Pinpoint the cell where the given text exists, returning its [X, Y] midpoint coordinate. 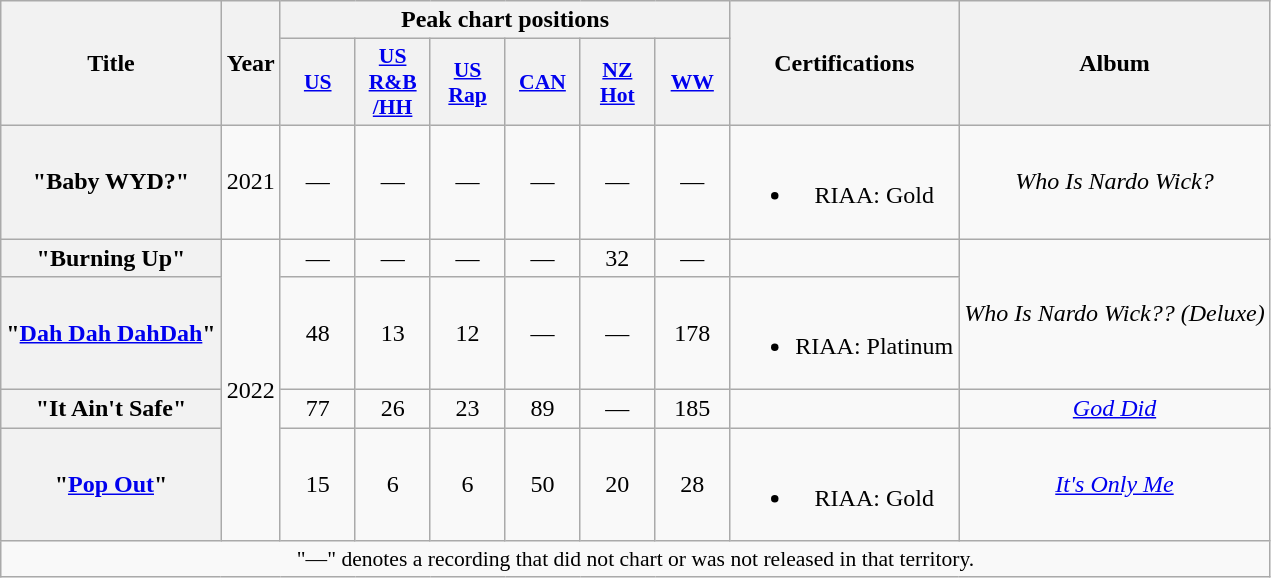
185 [692, 409]
God Did [1114, 409]
"Baby WYD?" [111, 182]
Title [111, 64]
77 [318, 409]
178 [692, 334]
48 [318, 334]
89 [542, 409]
RIAA: Platinum [844, 334]
12 [468, 334]
"—" denotes a recording that did not chart or was not released in that territory. [636, 559]
Certifications [844, 64]
26 [392, 409]
2022 [250, 389]
15 [318, 484]
2021 [250, 182]
Peak chart positions [504, 20]
"Dah Dah DahDah" [111, 334]
13 [392, 334]
28 [692, 484]
20 [618, 484]
"It Ain't Safe" [111, 409]
NZHot [618, 82]
"Burning Up" [111, 257]
USR&B/HH [392, 82]
WW [692, 82]
US [318, 82]
It's Only Me [1114, 484]
CAN [542, 82]
23 [468, 409]
Album [1114, 64]
Year [250, 64]
"Pop Out" [111, 484]
32 [618, 257]
USRap [468, 82]
50 [542, 484]
Who Is Nardo Wick? [1114, 182]
Who Is Nardo Wick?? (Deluxe) [1114, 314]
